Locate the cell with the specified text and output its (X, Y) center coordinate. 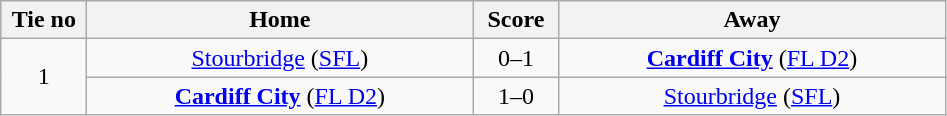
Away (752, 20)
1–0 (516, 96)
1 (44, 77)
0–1 (516, 58)
Home (280, 20)
Tie no (44, 20)
Score (516, 20)
